Identify which cell holds the provided text, then report its [x, y] central coordinate. 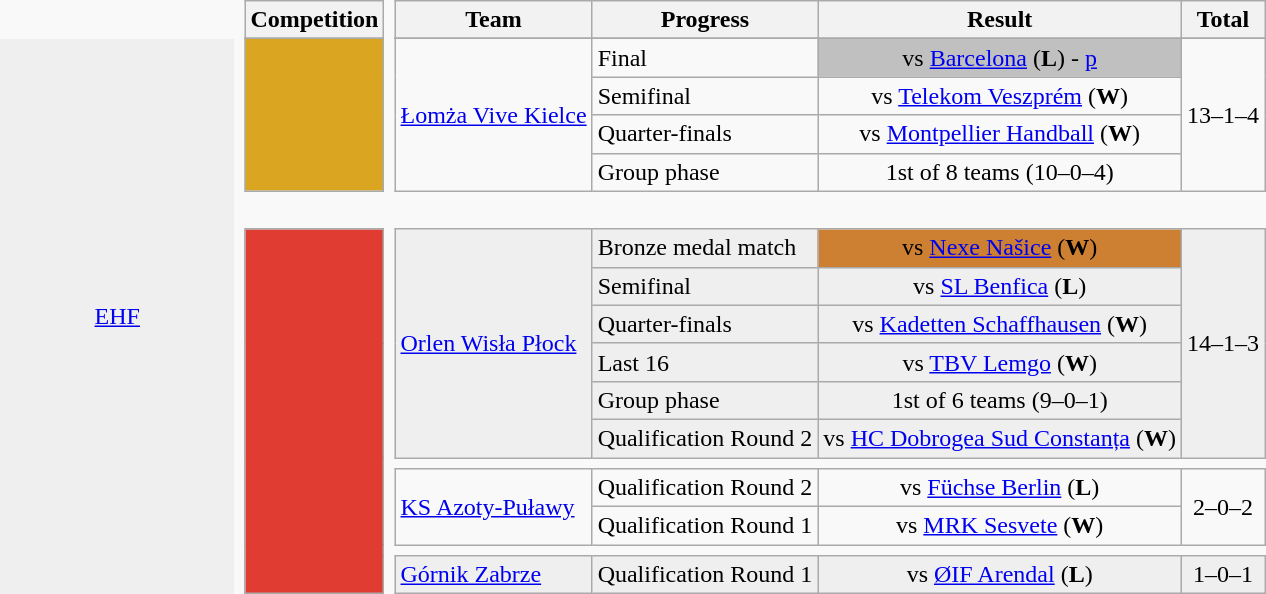
Bronze medal match [705, 248]
vs MRK Sesvete (W) [1000, 526]
1–0–1 [1224, 575]
Orlen Wisła Płock [494, 343]
1st of 8 teams (10–0–4) [1000, 172]
vs HC Dobrogea Sud Constanța (W) [1000, 438]
vs SL Benfica (L) [1000, 286]
KS Azoty-Puławy [494, 507]
Górnik Zabrze [494, 575]
Competition [314, 20]
14–1–3 [1224, 343]
Łomża Vive Kielce [494, 115]
Final [705, 58]
vs Nexe Našice (W) [1000, 248]
Progress [705, 20]
Team [494, 20]
vs Kadetten Schaffhausen (W) [1000, 324]
13–1–4 [1224, 115]
vs Telekom Veszprém (W) [1000, 96]
EHF [118, 316]
1st of 6 teams (9–0–1) [1000, 400]
Result [1000, 20]
vs TBV Lemgo (W) [1000, 362]
Total [1224, 20]
vs Montpellier Handball (W) [1000, 134]
Last 16 [705, 362]
2–0–2 [1224, 507]
vs Füchse Berlin (L) [1000, 488]
vs Barcelona (L) - p [1000, 58]
vs ØIF Arendal (L) [1000, 575]
